Return [x, y] of the center of cell containing provided text 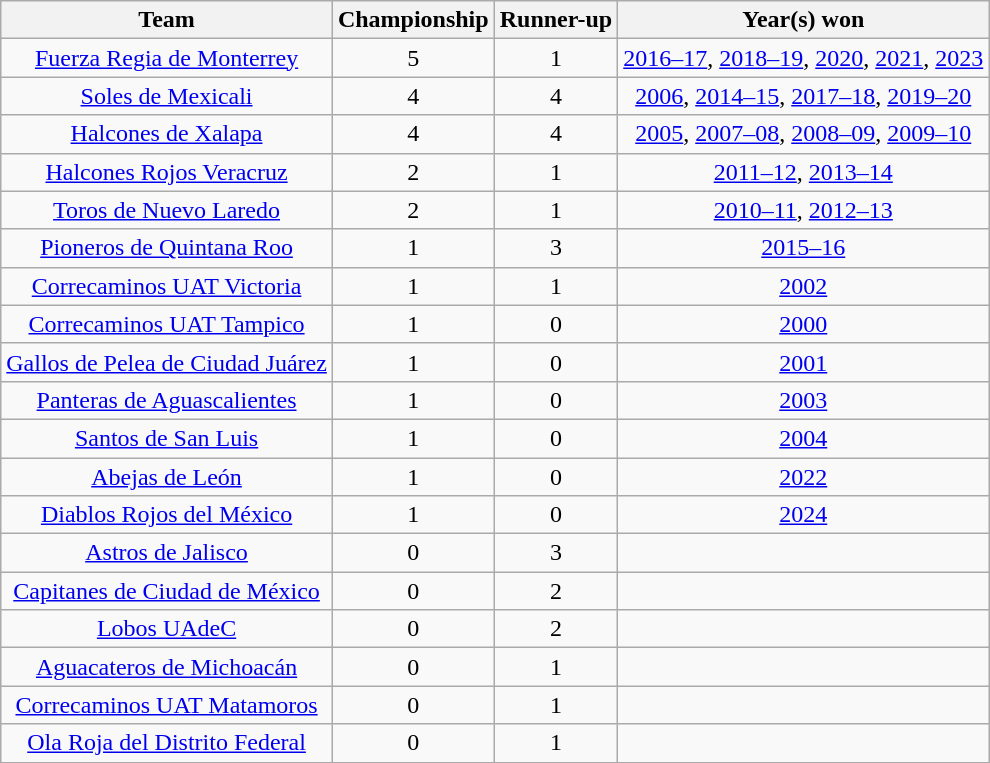
Fuerza Regia de Monterrey [167, 58]
2015–16 [804, 248]
Halcones de Xalapa [167, 134]
Correcaminos UAT Tampico [167, 324]
Ola Roja del Distrito Federal [167, 743]
Capitanes de Ciudad de México [167, 591]
2022 [804, 477]
Abejas de León [167, 477]
2001 [804, 362]
5 [413, 58]
Aguacateros de Michoacán [167, 667]
2002 [804, 286]
Correcaminos UAT Victoria [167, 286]
Pioneros de Quintana Roo [167, 248]
Santos de San Luis [167, 438]
2016–17, 2018–19, 2020, 2021, 2023 [804, 58]
Halcones Rojos Veracruz [167, 172]
Lobos UAdeC [167, 629]
2003 [804, 400]
2011–12, 2013–14 [804, 172]
Correcaminos UAT Matamoros [167, 705]
Panteras de Aguascalientes [167, 400]
2006, 2014–15, 2017–18, 2019–20 [804, 96]
Toros de Nuevo Laredo [167, 210]
Year(s) won [804, 20]
2024 [804, 515]
Gallos de Pelea de Ciudad Juárez [167, 362]
2010–11, 2012–13 [804, 210]
2000 [804, 324]
Championship [413, 20]
Team [167, 20]
2004 [804, 438]
Diablos Rojos del México [167, 515]
Astros de Jalisco [167, 553]
2005, 2007–08, 2008–09, 2009–10 [804, 134]
Soles de Mexicali [167, 96]
Runner-up [556, 20]
